Return the (X, Y) coordinate for the center point of the cell that contains the specified text.  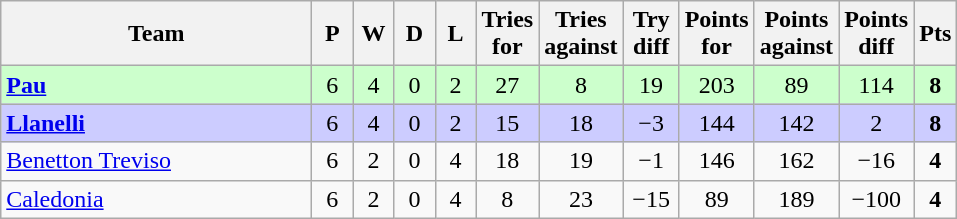
Pts (936, 34)
142 (796, 123)
Caledonia (156, 199)
L (456, 34)
Team (156, 34)
Tries for (508, 34)
D (414, 34)
Points for (716, 34)
−1 (651, 161)
−16 (876, 161)
Tries against (581, 34)
144 (716, 123)
189 (796, 199)
W (374, 34)
146 (716, 161)
203 (716, 85)
27 (508, 85)
162 (796, 161)
−100 (876, 199)
Points diff (876, 34)
15 (508, 123)
114 (876, 85)
Points against (796, 34)
P (332, 34)
Try diff (651, 34)
−3 (651, 123)
23 (581, 199)
Llanelli (156, 123)
−15 (651, 199)
Benetton Treviso (156, 161)
Pau (156, 85)
